Return the [X, Y] coordinate for the center point of the cell that contains the specified text.  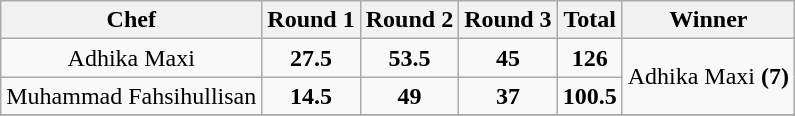
Round 1 [311, 20]
37 [508, 96]
Winner [708, 20]
53.5 [409, 58]
Muhammad Fahsihullisan [132, 96]
45 [508, 58]
14.5 [311, 96]
27.5 [311, 58]
Round 2 [409, 20]
100.5 [590, 96]
Adhika Maxi (7) [708, 77]
49 [409, 96]
Total [590, 20]
Chef [132, 20]
126 [590, 58]
Adhika Maxi [132, 58]
Round 3 [508, 20]
